Provide the (X, Y) coordinate of the cell's center where the given text is located.  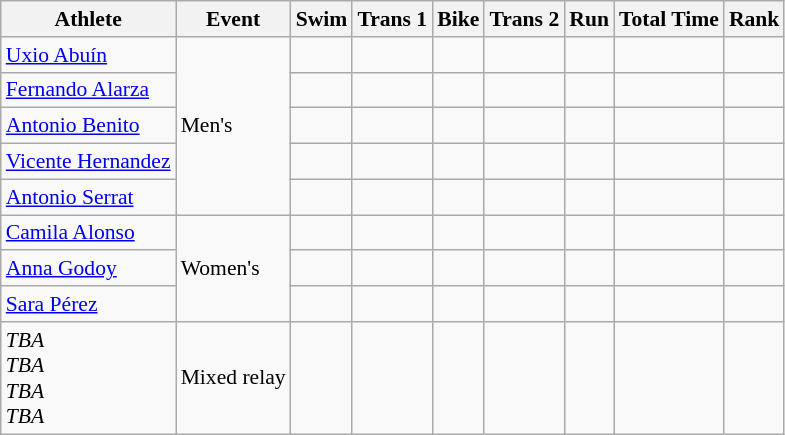
Women's (234, 268)
Bike (458, 19)
Uxio Abuín (88, 55)
Antonio Serrat (88, 197)
Trans 1 (392, 19)
Trans 2 (524, 19)
Swim (322, 19)
Rank (754, 19)
Athlete (88, 19)
Fernando Alarza (88, 90)
Total Time (669, 19)
Men's (234, 126)
Antonio Benito (88, 126)
Run (589, 19)
Event (234, 19)
TBATBATBATBA (88, 378)
Anna Godoy (88, 269)
Vicente Hernandez (88, 162)
Mixed relay (234, 378)
Sara Pérez (88, 304)
Camila Alonso (88, 233)
